Determine the (x, y) coordinate at the center of the cell enclosing the given text.  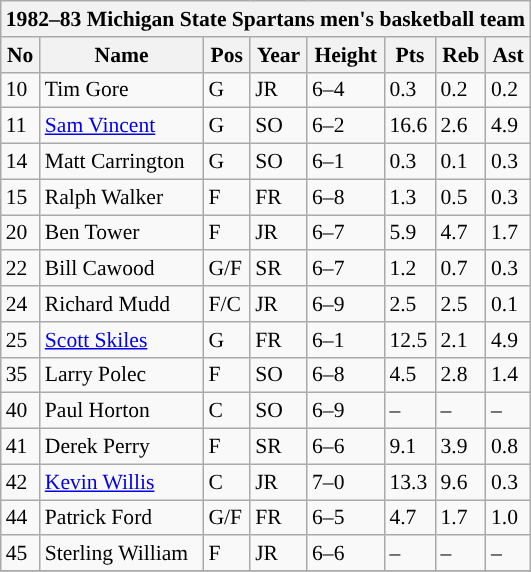
Sam Vincent (122, 126)
9.1 (410, 447)
0.7 (460, 269)
40 (20, 411)
Pos (226, 55)
No (20, 55)
Matt Carrington (122, 162)
Kevin Willis (122, 482)
Scott Skiles (122, 340)
Year (278, 55)
1.3 (410, 197)
0.8 (508, 447)
42 (20, 482)
4.5 (410, 375)
1.0 (508, 518)
0.5 (460, 197)
Larry Polec (122, 375)
25 (20, 340)
Ast (508, 55)
10 (20, 90)
35 (20, 375)
22 (20, 269)
Richard Mudd (122, 304)
7–0 (346, 482)
Sterling William (122, 554)
Derek Perry (122, 447)
Height (346, 55)
F/C (226, 304)
44 (20, 518)
13.3 (410, 482)
2.6 (460, 126)
11 (20, 126)
2.1 (460, 340)
Name (122, 55)
14 (20, 162)
Bill Cawood (122, 269)
6–4 (346, 90)
5.9 (410, 233)
3.9 (460, 447)
20 (20, 233)
9.6 (460, 482)
Tim Gore (122, 90)
Patrick Ford (122, 518)
2.8 (460, 375)
Ralph Walker (122, 197)
Ben Tower (122, 233)
15 (20, 197)
6–5 (346, 518)
6–2 (346, 126)
45 (20, 554)
Pts (410, 55)
24 (20, 304)
1982–83 Michigan State Spartans men's basketball team (266, 19)
12.5 (410, 340)
Reb (460, 55)
1.2 (410, 269)
41 (20, 447)
1.4 (508, 375)
Paul Horton (122, 411)
16.6 (410, 126)
